Return [x, y] of the center of cell containing provided text 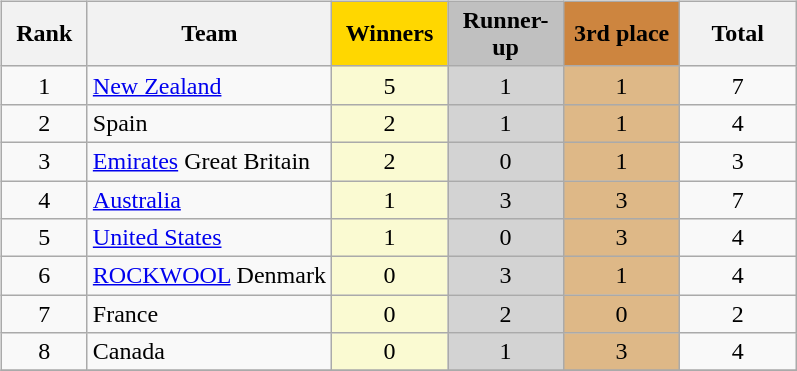
Total [738, 34]
Emirates Great Britain [209, 161]
8 [44, 352]
Spain [209, 123]
Winners [389, 34]
Australia [209, 199]
Runner-up [506, 34]
Canada [209, 352]
3rd place [622, 34]
United States [209, 238]
New Zealand [209, 85]
France [209, 314]
Rank [44, 34]
6 [44, 276]
Team [209, 34]
ROCKWOOL Denmark [209, 276]
